Return the (x, y) coordinate for the center point of the cell that contains the specified text.  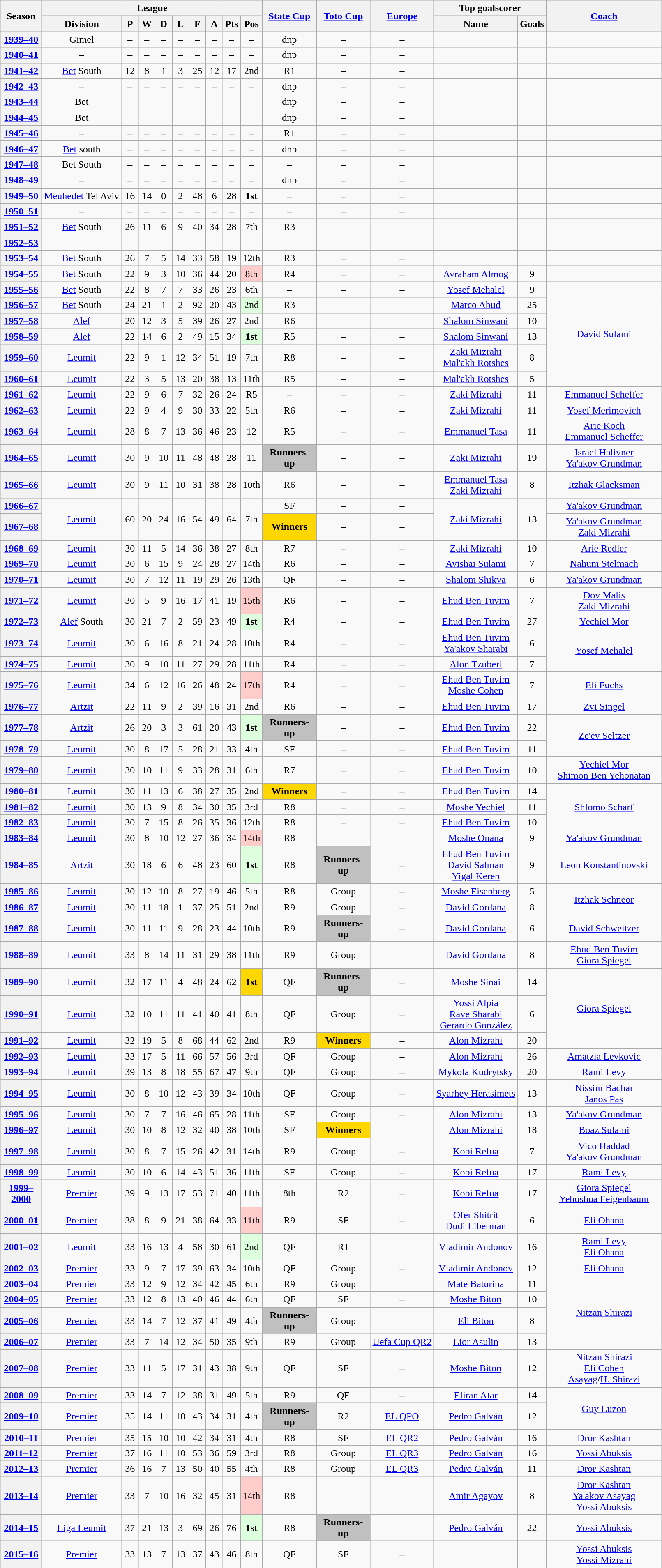
1956–57 (21, 305)
1962–63 (21, 410)
Division (82, 24)
2013–14 (21, 1496)
Dov Malis Zaki Mizrahi (604, 600)
1958–59 (21, 336)
P (130, 24)
1985–86 (21, 892)
1972–73 (21, 622)
66 (197, 1056)
Yechiel Mor (604, 622)
1983–84 (21, 838)
63 (215, 1268)
1999–2000 (21, 1193)
Leon Konstantinovski (604, 865)
Yosef Merimovich (604, 410)
2004–05 (21, 1299)
Mykola Kudrytsky (476, 1072)
2015–16 (21, 1555)
Liga Leumit (82, 1528)
Eli Fuchs (604, 685)
David Sulami (604, 334)
1960–61 (21, 379)
Yossi Abuksis Yossi Mizrahi (604, 1555)
13th (251, 579)
2000–01 (21, 1221)
1944–45 (21, 117)
Zaki MizrahiMal'akh Rotshes (476, 357)
1988–89 (21, 955)
1989–90 (21, 982)
Amatzia Levkovic (604, 1056)
1957–58 (21, 321)
1981–82 (21, 807)
Rami Levy Eli Ohana (604, 1247)
1952–53 (21, 243)
1982–83 (21, 823)
1955–56 (21, 290)
Alef South (82, 622)
Lior Asulin (476, 1342)
1984–85 (21, 865)
D (164, 24)
Nissim Bachar Janos Pas (604, 1093)
Eliran Atar (476, 1395)
1971–72 (21, 600)
Syarhey Herasimets (476, 1093)
0 (164, 196)
Meuhedet Tel Aviv (82, 196)
1940–41 (21, 55)
Top goalscorer (490, 8)
2011–12 (21, 1453)
67 (215, 1072)
1965–66 (21, 485)
Shalom Shikva (476, 579)
Marco Abud (476, 305)
2002–03 (21, 1268)
David Schweitzer (604, 928)
Nahum Stelmach (604, 564)
Shlomo Scharf (604, 807)
Yechiel Mor Shimon Ben Yehonatan (604, 770)
Nitzan Shirazi Eli Cohen Asayag/H. Shirazi (604, 1368)
56 (232, 1056)
Moshe Onana (476, 838)
54 (197, 519)
1995–96 (21, 1114)
Dror KashtanYa'akov Asayag Yossi Abuksis (604, 1496)
17th (251, 685)
Uefa Cup QR2 (402, 1342)
1954–55 (21, 274)
1967–68 (21, 527)
1945–46 (21, 133)
Israel Halivner Ya'akov Grundman (604, 458)
Mal'akh Rotshes (476, 379)
1990–91 (21, 1014)
Vico Haddad Ya'akov Grundman (604, 1151)
1963–64 (21, 431)
Emmanuel TasaZaki Mizrahi (476, 485)
Giora Spiegel (604, 1009)
57 (215, 1056)
68 (197, 1041)
Yossi AlpiaRave Sharabi Gerardo González (476, 1014)
76 (232, 1528)
Ya'akov Grundman Zaki Mizrahi (604, 527)
Gimel (82, 39)
1939–40 (21, 39)
71 (215, 1193)
Europe (402, 16)
1966–67 (21, 506)
1950–51 (21, 212)
A (215, 24)
1978–79 (21, 749)
Ehud Ben TuvimYa'akov Sharabi (476, 643)
Arie Koch Emmanuel Scheffer (604, 431)
Emmanuel Tasa (476, 431)
Eli Biton (476, 1321)
1975–76 (21, 685)
1970–71 (21, 579)
W (147, 24)
1997–98 (21, 1151)
1961–62 (21, 394)
2012–13 (21, 1469)
2007–08 (21, 1368)
Ze'ev Seltzer (604, 735)
92 (197, 305)
Ehud Ben Tuvim Giora Spiegel (604, 955)
1996–97 (21, 1130)
1948–49 (21, 180)
2008–09 (21, 1395)
1992–93 (21, 1056)
Guy Luzon (604, 1409)
1993–94 (21, 1072)
F (197, 24)
Boaz Sulami (604, 1130)
Avraham Almog (476, 274)
Ehud Ben Tuvim Moshe Cohen (476, 685)
1973–74 (21, 643)
1986–87 (21, 907)
1976–77 (21, 706)
EL QR2 (402, 1437)
1953–54 (21, 258)
Coach (604, 16)
1946–47 (21, 149)
1942–43 (21, 86)
L (181, 24)
2006–07 (21, 1342)
1968–69 (21, 548)
Zvi Singel (604, 706)
Itzhak Schneor (604, 899)
1969–70 (21, 564)
1979–80 (21, 770)
1951–52 (21, 227)
15th (251, 600)
69 (197, 1528)
2005–06 (21, 1321)
Moshe Yechiel (476, 807)
1959–60 (21, 357)
Name (476, 24)
Avishai Sulami (476, 564)
Season (21, 16)
Mate Baturina (476, 1284)
1977–78 (21, 728)
47 (232, 1072)
Ofer ShitritDudi Liberman (476, 1221)
Toto Cup (344, 16)
2009–10 (21, 1416)
1964–65 (21, 458)
Itzhak Glacksman (604, 485)
1987–88 (21, 928)
Emmanuel Scheffer (604, 394)
1994–95 (21, 1093)
1974–75 (21, 664)
1947–48 (21, 164)
1943–44 (21, 102)
1991–92 (21, 1041)
2014–15 (21, 1528)
Arie Redler (604, 548)
1980–81 (21, 791)
2003–04 (21, 1284)
Moshe Sinai (476, 982)
State Cup (289, 16)
1941–42 (21, 71)
1998–99 (21, 1173)
2001–02 (21, 1247)
Giora Spiegel Yehoshua Feigenbaum (604, 1193)
1949–50 (21, 196)
Alon Tzuberi (476, 664)
Bet south (82, 149)
EL QPO (402, 1416)
Nitzan Shirazi (604, 1313)
2010–11 (21, 1437)
Moshe Eisenberg (476, 892)
Goals (532, 24)
Pts (232, 24)
League (152, 8)
Amir Agayov (476, 1496)
Pos (251, 24)
65 (215, 1114)
Ehud Ben Tuvim David Salman Yigal Keren (476, 865)
